For the text-containing cell, return its midpoint in [x, y] coordinate format. 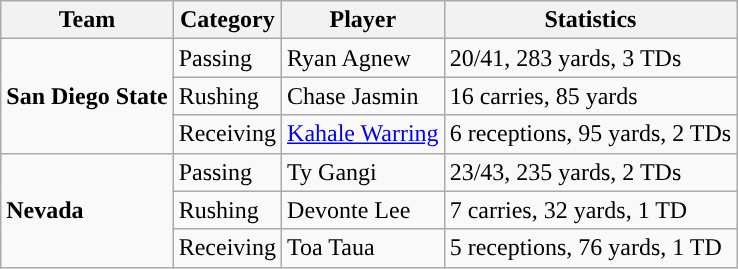
Toa Taua [364, 248]
Ryan Agnew [364, 58]
San Diego State [87, 96]
5 receptions, 76 yards, 1 TD [590, 248]
Ty Gangi [364, 172]
Team [87, 20]
Devonte Lee [364, 210]
Category [227, 20]
Statistics [590, 20]
7 carries, 32 yards, 1 TD [590, 210]
Nevada [87, 210]
Player [364, 20]
Kahale Warring [364, 134]
6 receptions, 95 yards, 2 TDs [590, 134]
Chase Jasmin [364, 96]
16 carries, 85 yards [590, 96]
20/41, 283 yards, 3 TDs [590, 58]
23/43, 235 yards, 2 TDs [590, 172]
